From the cell containing the given text, extract its center point as [X, Y] coordinate. 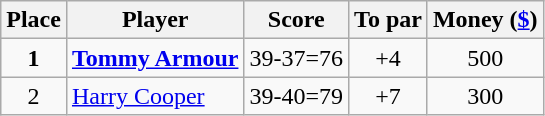
Player [155, 20]
1 [34, 58]
39-37=76 [296, 58]
500 [485, 58]
Place [34, 20]
+7 [388, 96]
Harry Cooper [155, 96]
To par [388, 20]
39-40=79 [296, 96]
300 [485, 96]
2 [34, 96]
Score [296, 20]
Money ($) [485, 20]
Tommy Armour [155, 58]
+4 [388, 58]
